Determine the [X, Y] coordinate at the center of the cell enclosing the given text.  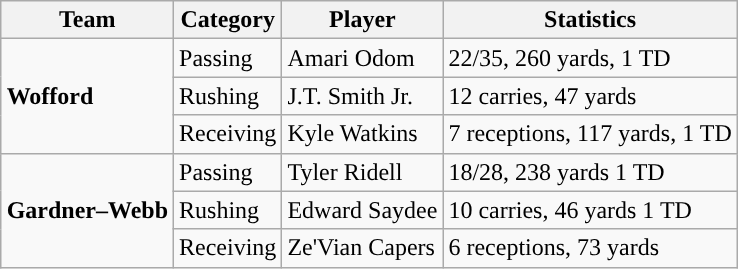
Team [87, 20]
Statistics [590, 20]
Wofford [87, 96]
Ze'Vian Capers [362, 248]
10 carries, 46 yards 1 TD [590, 210]
Gardner–Webb [87, 210]
Player [362, 20]
Amari Odom [362, 58]
18/28, 238 yards 1 TD [590, 172]
Kyle Watkins [362, 134]
12 carries, 47 yards [590, 96]
J.T. Smith Jr. [362, 96]
Edward Saydee [362, 210]
Category [228, 20]
6 receptions, 73 yards [590, 248]
7 receptions, 117 yards, 1 TD [590, 134]
Tyler Ridell [362, 172]
22/35, 260 yards, 1 TD [590, 58]
